Identify which cell holds the provided text, then report its (X, Y) central coordinate. 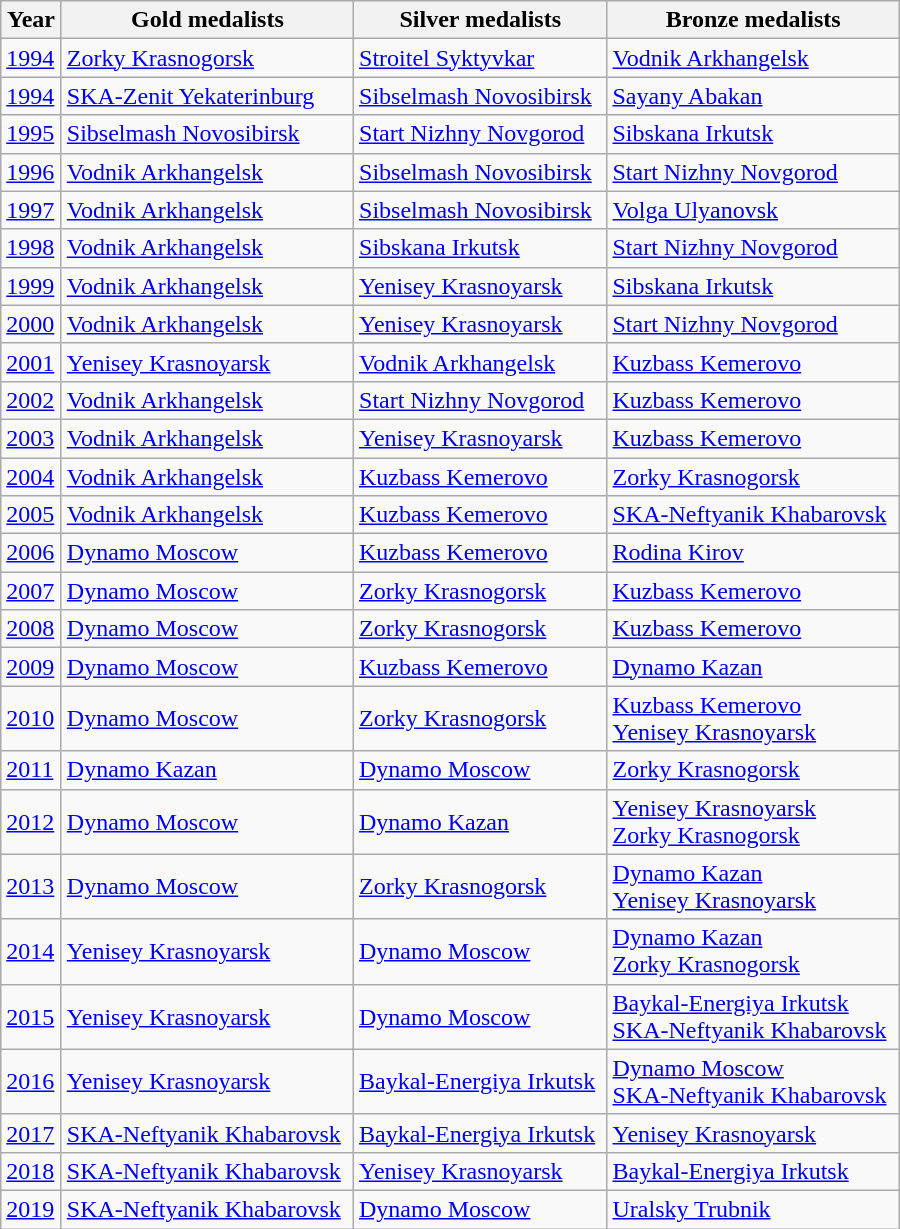
2012 (32, 822)
2015 (32, 1016)
2018 (32, 1171)
Dynamo KazanZorky Krasnogorsk (753, 952)
Volga Ulyanovsk (753, 210)
Sayany Abakan (753, 96)
2010 (32, 718)
2009 (32, 667)
Bronze medalists (753, 20)
2017 (32, 1133)
2003 (32, 438)
Stroitel Syktyvkar (480, 58)
1995 (32, 134)
Baykal-Energiya IrkutskSKA-Neftyanik Khabarovsk (753, 1016)
2006 (32, 553)
2001 (32, 362)
Dynamo KazanYenisey Krasnoyarsk (753, 886)
1999 (32, 286)
Silver medalists (480, 20)
2002 (32, 400)
Kuzbass KemerovoYenisey Krasnoyarsk (753, 718)
2019 (32, 1209)
1997 (32, 210)
2005 (32, 515)
2004 (32, 477)
Gold medalists (207, 20)
2016 (32, 1082)
Dynamo MoscowSKA-Neftyanik Khabarovsk (753, 1082)
Yenisey KrasnoyarskZorky Krasnogorsk (753, 822)
2013 (32, 886)
1996 (32, 172)
1998 (32, 248)
Uralsky Trubnik (753, 1209)
2014 (32, 952)
SKA-Zenit Yekaterinburg (207, 96)
2000 (32, 324)
Rodina Kirov (753, 553)
2008 (32, 629)
Year (32, 20)
2007 (32, 591)
2011 (32, 770)
